Locate the cell with the specified text and output its (X, Y) center coordinate. 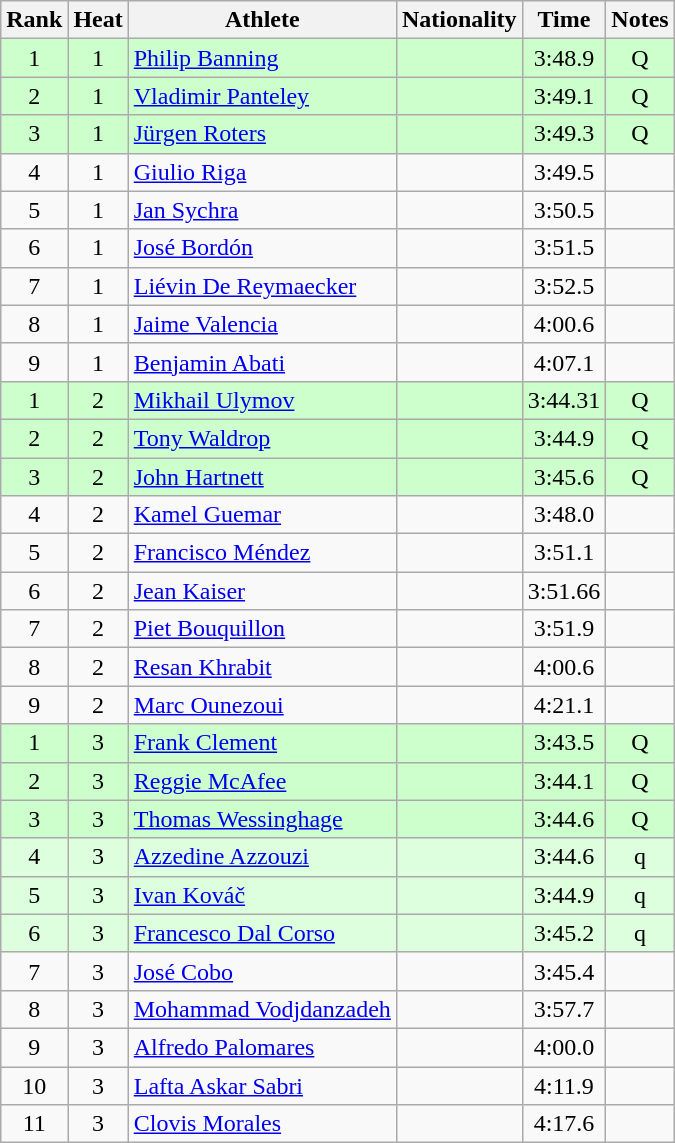
John Hartnett (262, 477)
3:44.31 (564, 400)
Frank Clement (262, 743)
3:49.3 (564, 134)
3:49.5 (564, 172)
3:57.7 (564, 1009)
José Bordón (262, 248)
Azzedine Azzouzi (262, 857)
Jürgen Roters (262, 134)
Time (564, 20)
3:45.6 (564, 477)
11 (34, 1124)
Notes (640, 20)
Heat (98, 20)
Philip Banning (262, 58)
Lafta Askar Sabri (262, 1085)
Vladimir Panteley (262, 96)
Rank (34, 20)
Jan Sychra (262, 210)
3:49.1 (564, 96)
José Cobo (262, 971)
Jean Kaiser (262, 591)
3:51.1 (564, 553)
4:11.9 (564, 1085)
3:43.5 (564, 743)
Piet Bouquillon (262, 629)
Francesco Dal Corso (262, 933)
Mohammad Vodjdanzadeh (262, 1009)
3:51.66 (564, 591)
3:51.5 (564, 248)
Mikhail Ulymov (262, 400)
Clovis Morales (262, 1124)
3:45.4 (564, 971)
Alfredo Palomares (262, 1047)
10 (34, 1085)
Benjamin Abati (262, 362)
Liévin De Reymaecker (262, 286)
4:21.1 (564, 705)
3:48.9 (564, 58)
3:48.0 (564, 515)
4:07.1 (564, 362)
Athlete (262, 20)
Nationality (459, 20)
Giulio Riga (262, 172)
Ivan Kováč (262, 895)
Tony Waldrop (262, 438)
Marc Ounezoui (262, 705)
Reggie McAfee (262, 781)
Francisco Méndez (262, 553)
3:45.2 (564, 933)
3:50.5 (564, 210)
Jaime Valencia (262, 324)
4:00.0 (564, 1047)
3:51.9 (564, 629)
Thomas Wessinghage (262, 819)
3:52.5 (564, 286)
4:17.6 (564, 1124)
3:44.1 (564, 781)
Kamel Guemar (262, 515)
Resan Khrabit (262, 667)
